Output the [X, Y] coordinate of the center of the cell containing the given text.  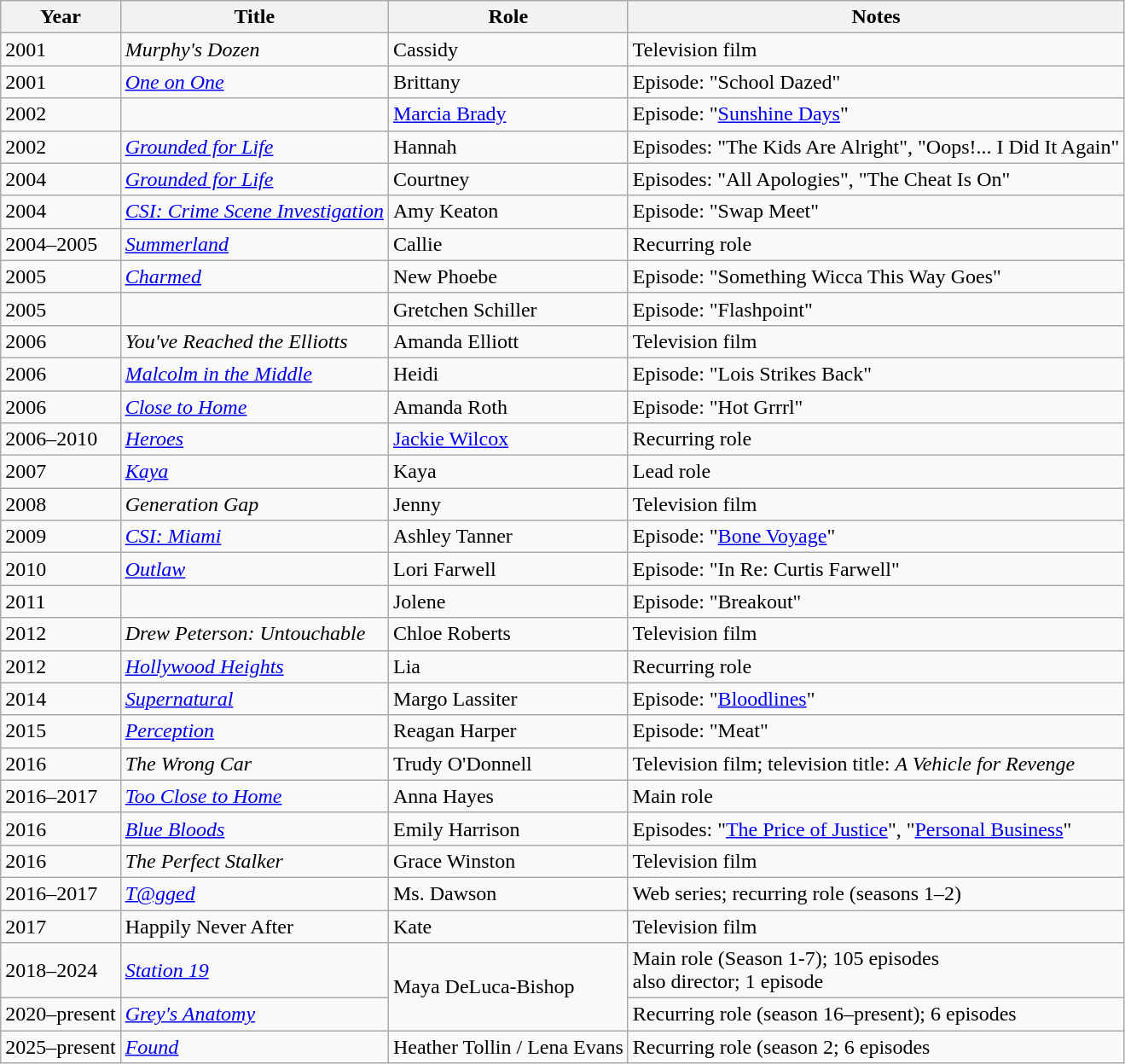
Generation Gap [254, 504]
Episodes: "The Price of Justice", "Personal Business" [876, 829]
2014 [61, 699]
Maya DeLuca-Bishop [508, 986]
2010 [61, 569]
Episode: "Bloodlines" [876, 699]
2006–2010 [61, 439]
Happily Never After [254, 926]
2025–present [61, 1047]
Malcolm in the Middle [254, 374]
Episode: "In Re: Curtis Farwell" [876, 569]
Close to Home [254, 407]
CSI: Miami [254, 537]
Margo Lassiter [508, 699]
Charmed [254, 276]
You've Reached the Elliotts [254, 341]
Episode: "Swap Meet" [876, 212]
2015 [61, 731]
Television film; television title: A Vehicle for Revenge [876, 764]
Episode: "Breakout" [876, 602]
Hollywood Heights [254, 666]
Summerland [254, 244]
Jolene [508, 602]
Reagan Harper [508, 731]
Kate [508, 926]
Ashley Tanner [508, 537]
Episode: "Sunshine Days" [876, 114]
Marcia Brady [508, 114]
Web series; recurring role (seasons 1–2) [876, 893]
Lori Farwell [508, 569]
Gretchen Schiller [508, 309]
Amanda Elliott [508, 341]
Hannah [508, 147]
2017 [61, 926]
Notes [876, 17]
Outlaw [254, 569]
Murphy's Dozen [254, 49]
Role [508, 17]
Main role [876, 796]
Callie [508, 244]
Found [254, 1047]
CSI: Crime Scene Investigation [254, 212]
Jackie Wilcox [508, 439]
Drew Peterson: Untouchable [254, 634]
Episode: "Meat" [876, 731]
Blue Bloods [254, 829]
Grey's Anatomy [254, 1015]
Recurring role (season 16–present); 6 episodes [876, 1015]
Amy Keaton [508, 212]
Heather Tollin / Lena Evans [508, 1047]
2009 [61, 537]
Episode: "Flashpoint" [876, 309]
Recurring role (season 2; 6 episodes [876, 1047]
Amanda Roth [508, 407]
2007 [61, 472]
The Perfect Stalker [254, 861]
2011 [61, 602]
Year [61, 17]
Courtney [508, 179]
2018–2024 [61, 971]
Ms. Dawson [508, 893]
New Phoebe [508, 276]
Too Close to Home [254, 796]
Episode: "Bone Voyage" [876, 537]
Title [254, 17]
Chloe Roberts [508, 634]
T@gged [254, 893]
Episode: "School Dazed" [876, 82]
Episode: "Lois Strikes Back" [876, 374]
The Wrong Car [254, 764]
Lia [508, 666]
2020–present [61, 1015]
Jenny [508, 504]
2004–2005 [61, 244]
Perception [254, 731]
Trudy O'Donnell [508, 764]
Lead role [876, 472]
Episodes: "All Apologies", "The Cheat Is On" [876, 179]
Heidi [508, 374]
Anna Hayes [508, 796]
2008 [61, 504]
Episode: "Hot Grrrl" [876, 407]
Main role (Season 1-7); 105 episodesalso director; 1 episode [876, 971]
Episode: "Something Wicca This Way Goes" [876, 276]
Brittany [508, 82]
Cassidy [508, 49]
Heroes [254, 439]
Station 19 [254, 971]
One on One [254, 82]
Supernatural [254, 699]
Grace Winston [508, 861]
Episodes: "The Kids Are Alright", "Oops!... I Did It Again" [876, 147]
Emily Harrison [508, 829]
